Find where the given text appears and provide that cell's center as [X, Y] coordinate. 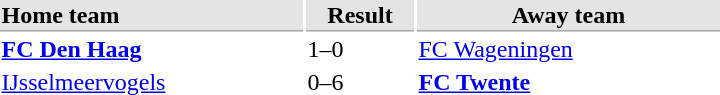
1–0 [360, 49]
Home team [152, 16]
Away team [568, 16]
Result [360, 16]
FC Den Haag [152, 49]
FC Wageningen [568, 49]
